Return [x, y] of the center of cell containing provided text 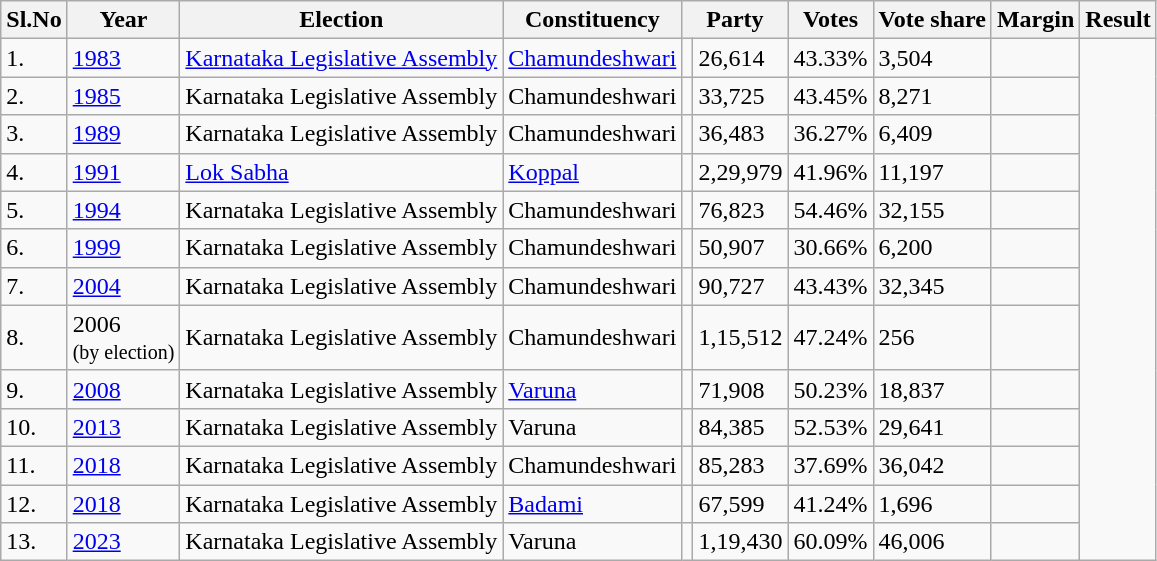
7. [34, 286]
50.23% [830, 389]
36,483 [740, 134]
29,641 [932, 427]
4. [34, 172]
76,823 [740, 210]
47.24% [830, 338]
11. [34, 465]
32,155 [932, 210]
18,837 [932, 389]
32,345 [932, 286]
Result [1118, 20]
36.27% [830, 134]
43.33% [830, 58]
6,409 [932, 134]
1,15,512 [740, 338]
Party [735, 20]
54.46% [830, 210]
2,29,979 [740, 172]
30.66% [830, 248]
1991 [124, 172]
50,907 [740, 248]
8,271 [932, 96]
84,385 [740, 427]
37.69% [830, 465]
Year [124, 20]
1985 [124, 96]
71,908 [740, 389]
Margin [1035, 20]
Election [342, 20]
11,197 [932, 172]
2006 (by election) [124, 338]
5. [34, 210]
52.53% [830, 427]
Vote share [932, 20]
6. [34, 248]
46,006 [932, 542]
60.09% [830, 542]
Badami [592, 503]
43.43% [830, 286]
Koppal [592, 172]
8. [34, 338]
2008 [124, 389]
3. [34, 134]
1989 [124, 134]
Votes [830, 20]
36,042 [932, 465]
10. [34, 427]
1,696 [932, 503]
Sl.No [34, 20]
1994 [124, 210]
Lok Sabha [342, 172]
90,727 [740, 286]
41.96% [830, 172]
2. [34, 96]
256 [932, 338]
41.24% [830, 503]
13. [34, 542]
1999 [124, 248]
6,200 [932, 248]
26,614 [740, 58]
1,19,430 [740, 542]
12. [34, 503]
9. [34, 389]
2023 [124, 542]
1983 [124, 58]
33,725 [740, 96]
2004 [124, 286]
Constituency [592, 20]
2013 [124, 427]
85,283 [740, 465]
43.45% [830, 96]
1. [34, 58]
67,599 [740, 503]
3,504 [932, 58]
